Pinpoint the cell where the given text exists, returning its (x, y) midpoint coordinate. 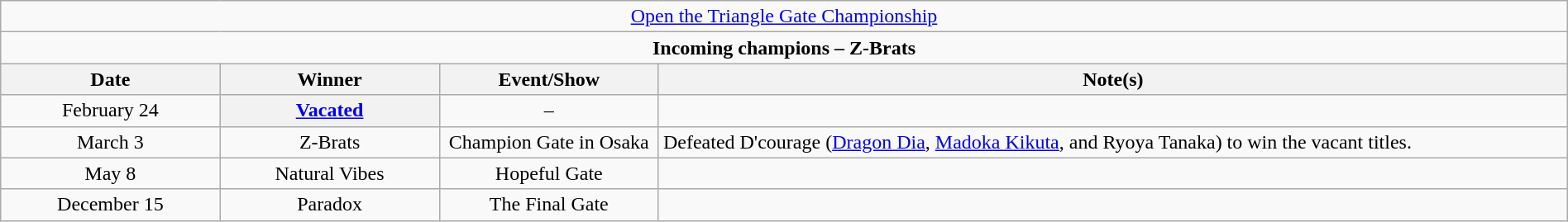
Event/Show (549, 79)
February 24 (111, 111)
Paradox (329, 205)
Champion Gate in Osaka (549, 142)
Open the Triangle Gate Championship (784, 17)
March 3 (111, 142)
Z-Brats (329, 142)
Incoming champions – Z-Brats (784, 48)
Winner (329, 79)
December 15 (111, 205)
Hopeful Gate (549, 173)
Vacated (329, 111)
The Final Gate (549, 205)
May 8 (111, 173)
Date (111, 79)
– (549, 111)
Defeated D'courage (Dragon Dia, Madoka Kikuta, and Ryoya Tanaka) to win the vacant titles. (1113, 142)
Note(s) (1113, 79)
Natural Vibes (329, 173)
